Determine the [X, Y] coordinate at the center of the cell enclosing the given text.  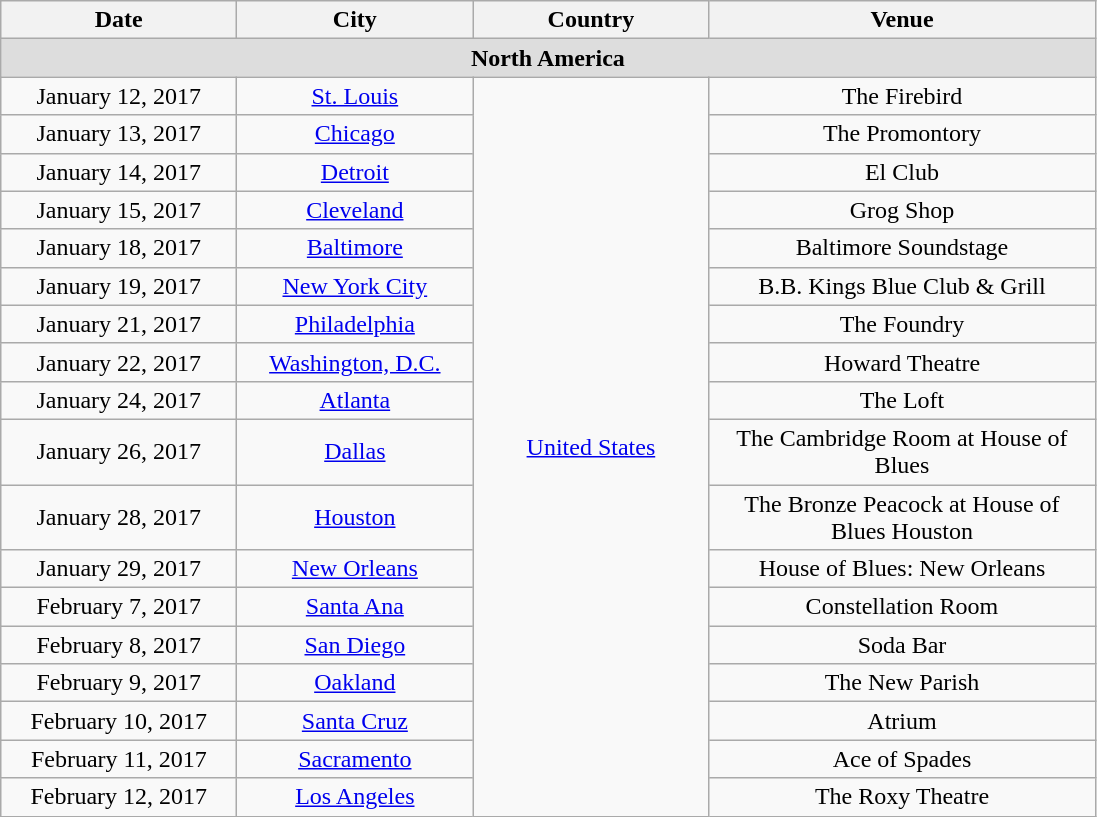
Venue [902, 20]
United States [591, 446]
Los Angeles [355, 797]
The Loft [902, 400]
The Bronze Peacock at House of Blues Houston [902, 516]
St. Louis [355, 96]
January 19, 2017 [119, 286]
Atlanta [355, 400]
February 11, 2017 [119, 759]
New York City [355, 286]
Sacramento [355, 759]
Dallas [355, 452]
January 26, 2017 [119, 452]
February 9, 2017 [119, 683]
Ace of Spades [902, 759]
San Diego [355, 645]
Constellation Room [902, 607]
The Roxy Theatre [902, 797]
Oakland [355, 683]
The Foundry [902, 324]
January 24, 2017 [119, 400]
Santa Cruz [355, 721]
January 12, 2017 [119, 96]
Howard Theatre [902, 362]
January 21, 2017 [119, 324]
The Firebird [902, 96]
February 8, 2017 [119, 645]
Chicago [355, 134]
Grog Shop [902, 210]
Country [591, 20]
January 15, 2017 [119, 210]
Baltimore Soundstage [902, 248]
January 18, 2017 [119, 248]
North America [548, 58]
The Cambridge Room at House of Blues [902, 452]
Cleveland [355, 210]
February 12, 2017 [119, 797]
Soda Bar [902, 645]
Houston [355, 516]
February 10, 2017 [119, 721]
New Orleans [355, 569]
House of Blues: New Orleans [902, 569]
El Club [902, 172]
Date [119, 20]
B.B. Kings Blue Club & Grill [902, 286]
January 22, 2017 [119, 362]
January 29, 2017 [119, 569]
Baltimore [355, 248]
Philadelphia [355, 324]
January 13, 2017 [119, 134]
January 14, 2017 [119, 172]
Atrium [902, 721]
January 28, 2017 [119, 516]
Washington, D.C. [355, 362]
The Promontory [902, 134]
Santa Ana [355, 607]
Detroit [355, 172]
The New Parish [902, 683]
February 7, 2017 [119, 607]
City [355, 20]
